Provide the (x, y) coordinate of the cell's center where the given text is located.  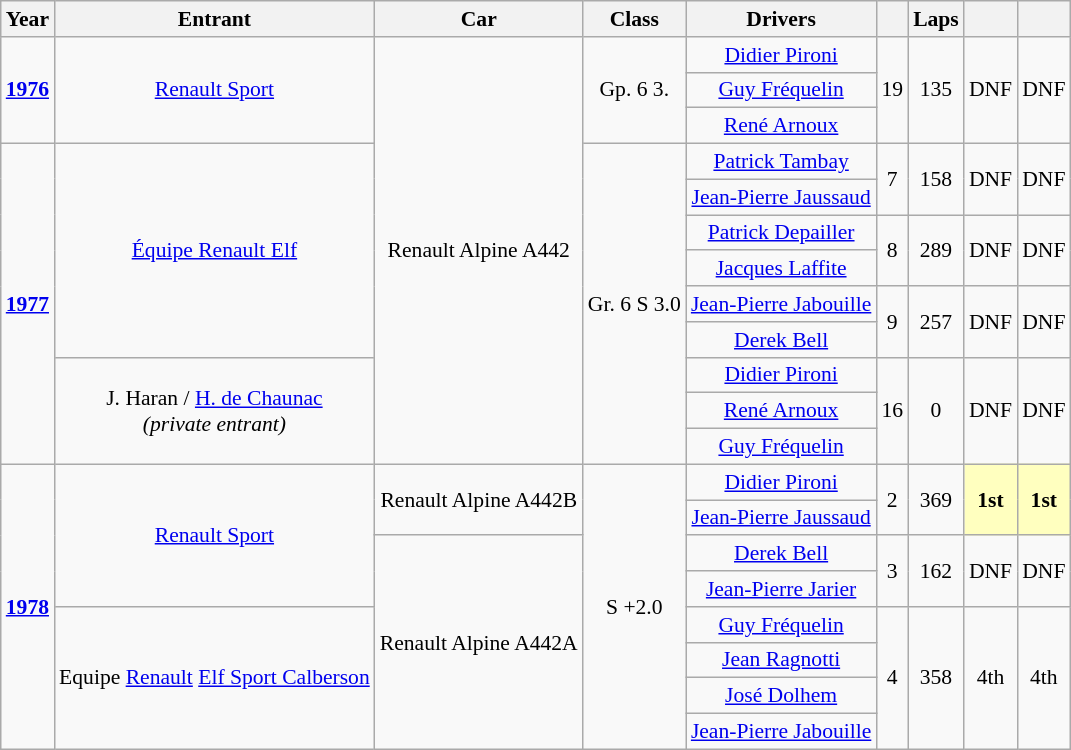
Jean Ragnotti (782, 660)
Year (28, 19)
Jacques Laffite (782, 269)
3 (892, 572)
158 (936, 180)
Équipe Renault Elf (214, 251)
Renault Alpine A442B (479, 500)
S +2.0 (634, 606)
Class (634, 19)
Jean-Pierre Jarier (782, 589)
358 (936, 678)
8 (892, 250)
16 (892, 410)
Patrick Tambay (782, 162)
9 (892, 322)
257 (936, 322)
Patrick Depailler (782, 233)
Car (479, 19)
135 (936, 90)
2 (892, 500)
J. Haran / H. de Chaunac(private entrant) (214, 410)
19 (892, 90)
1977 (28, 304)
Gp. 6 3. (634, 90)
Equipe Renault Elf Sport Calberson (214, 678)
0 (936, 410)
1976 (28, 90)
Entrant (214, 19)
162 (936, 572)
369 (936, 500)
Laps (936, 19)
Drivers (782, 19)
1978 (28, 606)
José Dolhem (782, 696)
4 (892, 678)
7 (892, 180)
Renault Alpine A442 (479, 251)
Renault Alpine A442A (479, 643)
289 (936, 250)
Gr. 6 S 3.0 (634, 304)
